Identify which cell holds the provided text, then report its (x, y) central coordinate. 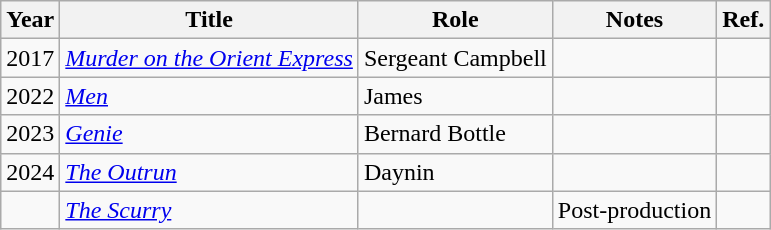
Role (455, 20)
2024 (30, 172)
Genie (210, 134)
Post-production (634, 210)
Ref. (744, 20)
James (455, 96)
The Scurry (210, 210)
Year (30, 20)
Bernard Bottle (455, 134)
2022 (30, 96)
2023 (30, 134)
Notes (634, 20)
Title (210, 20)
Daynin (455, 172)
Sergeant Campbell (455, 58)
The Outrun (210, 172)
Murder on the Orient Express (210, 58)
Men (210, 96)
2017 (30, 58)
